Scan for the cell matching the given text and deliver its (x, y) coordinate at center. 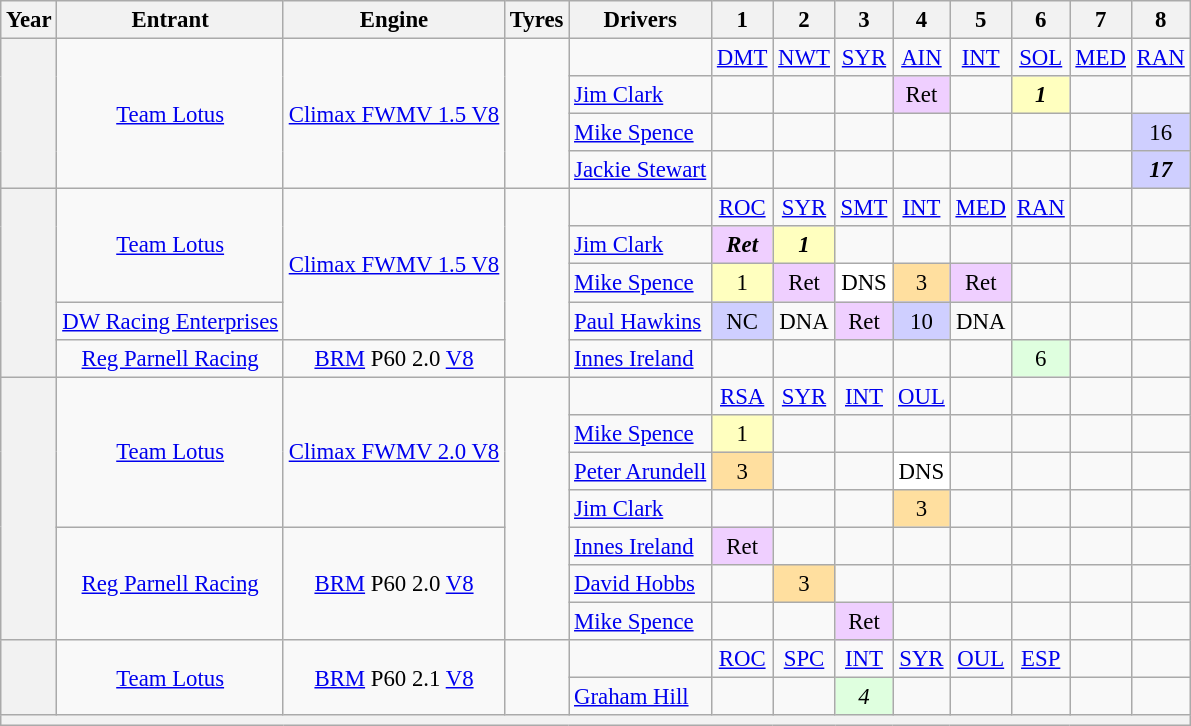
SOL (1040, 58)
Entrant (170, 20)
RSA (742, 396)
2 (804, 20)
ESP (1040, 659)
SMT (864, 208)
SPC (804, 659)
Drivers (640, 20)
DW Racing Enterprises (170, 321)
DMT (742, 58)
7 (1100, 20)
Paul Hawkins (640, 321)
Year (29, 20)
Jackie Stewart (640, 170)
AIN (922, 58)
8 (1160, 20)
NWT (804, 58)
5 (980, 20)
NC (742, 321)
10 (922, 321)
Graham Hill (640, 697)
Tyres (537, 20)
Climax FWMV 2.0 V8 (394, 452)
16 (1160, 133)
David Hobbs (640, 584)
BRM P60 2.1 V8 (394, 678)
17 (1160, 170)
Engine (394, 20)
Peter Arundell (640, 471)
